Provide the [X, Y] coordinate of the cell's center where the given text is located.  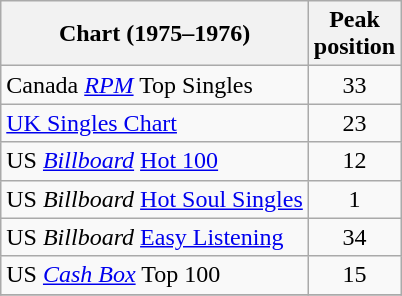
33 [354, 85]
12 [354, 161]
Peakposition [354, 34]
US Cash Box Top 100 [155, 275]
23 [354, 123]
15 [354, 275]
US Billboard Hot 100 [155, 161]
UK Singles Chart [155, 123]
Chart (1975–1976) [155, 34]
1 [354, 199]
US Billboard Easy Listening [155, 237]
US Billboard Hot Soul Singles [155, 199]
Canada RPM Top Singles [155, 85]
34 [354, 237]
